Extract the (X, Y) coordinate from the center of the cell holding the provided text.  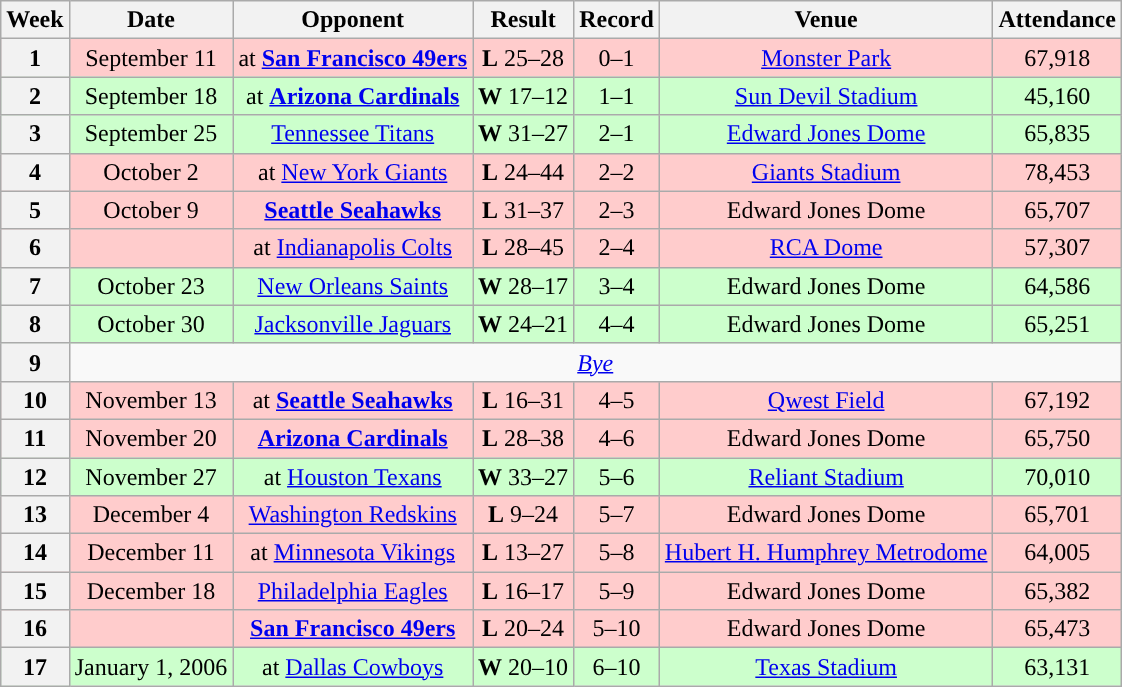
at Arizona Cardinals (353, 96)
17 (35, 667)
9 (35, 362)
L 16–17 (524, 591)
64,005 (1057, 553)
63,131 (1057, 667)
Arizona Cardinals (353, 438)
14 (35, 553)
6–10 (617, 667)
2–4 (617, 248)
at Indianapolis Colts (353, 248)
4–5 (617, 400)
L 28–45 (524, 248)
at Seattle Seahawks (353, 400)
Attendance (1057, 20)
Qwest Field (826, 400)
L 9–24 (524, 515)
San Francisco 49ers (353, 629)
16 (35, 629)
1 (35, 58)
Texas Stadium (826, 667)
December 4 (151, 515)
L 13–27 (524, 553)
L 28–38 (524, 438)
September 18 (151, 96)
RCA Dome (826, 248)
January 1, 2006 (151, 667)
L 24–44 (524, 172)
4–6 (617, 438)
Sun Devil Stadium (826, 96)
October 9 (151, 210)
Week (35, 20)
Seattle Seahawks (353, 210)
2–1 (617, 134)
65,473 (1057, 629)
4 (35, 172)
Washington Redskins (353, 515)
December 18 (151, 591)
57,307 (1057, 248)
October 30 (151, 324)
at San Francisco 49ers (353, 58)
1–1 (617, 96)
at New York Giants (353, 172)
11 (35, 438)
5–9 (617, 591)
5–8 (617, 553)
W 33–27 (524, 477)
September 25 (151, 134)
Date (151, 20)
September 11 (151, 58)
67,192 (1057, 400)
November 20 (151, 438)
October 2 (151, 172)
Record (617, 20)
Monster Park (826, 58)
8 (35, 324)
2–2 (617, 172)
October 23 (151, 286)
Opponent (353, 20)
65,382 (1057, 591)
L 16–31 (524, 400)
15 (35, 591)
Jacksonville Jaguars (353, 324)
2–3 (617, 210)
W 17–12 (524, 96)
10 (35, 400)
6 (35, 248)
3 (35, 134)
7 (35, 286)
W 28–17 (524, 286)
5–7 (617, 515)
Philadelphia Eagles (353, 591)
64,586 (1057, 286)
Bye (595, 362)
New Orleans Saints (353, 286)
Hubert H. Humphrey Metrodome (826, 553)
70,010 (1057, 477)
November 27 (151, 477)
December 11 (151, 553)
13 (35, 515)
5–10 (617, 629)
65,251 (1057, 324)
at Minnesota Vikings (353, 553)
12 (35, 477)
Result (524, 20)
5–6 (617, 477)
67,918 (1057, 58)
4–4 (617, 324)
Reliant Stadium (826, 477)
65,701 (1057, 515)
65,750 (1057, 438)
78,453 (1057, 172)
0–1 (617, 58)
Giants Stadium (826, 172)
W 31–27 (524, 134)
W 20–10 (524, 667)
65,707 (1057, 210)
Tennessee Titans (353, 134)
at Dallas Cowboys (353, 667)
L 25–28 (524, 58)
45,160 (1057, 96)
W 24–21 (524, 324)
L 31–37 (524, 210)
65,835 (1057, 134)
5 (35, 210)
L 20–24 (524, 629)
at Houston Texans (353, 477)
2 (35, 96)
November 13 (151, 400)
Venue (826, 20)
3–4 (617, 286)
